Find where the given text appears and provide that cell's center as [x, y] coordinate. 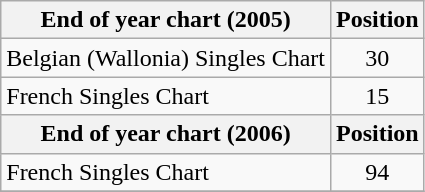
End of year chart (2006) [166, 134]
15 [377, 96]
94 [377, 172]
Belgian (Wallonia) Singles Chart [166, 58]
End of year chart (2005) [166, 20]
30 [377, 58]
